Determine the (x, y) coordinate at the center of the cell enclosing the given text.  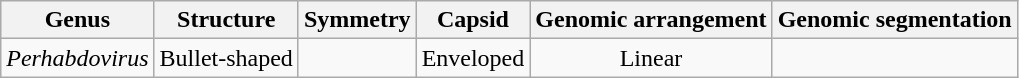
Genomic segmentation (894, 20)
Symmetry (357, 20)
Linear (651, 58)
Structure (226, 20)
Perhabdovirus (78, 58)
Bullet-shaped (226, 58)
Genomic arrangement (651, 20)
Capsid (473, 20)
Enveloped (473, 58)
Genus (78, 20)
